Provide the [X, Y] coordinate of the cell's center where the given text is located.  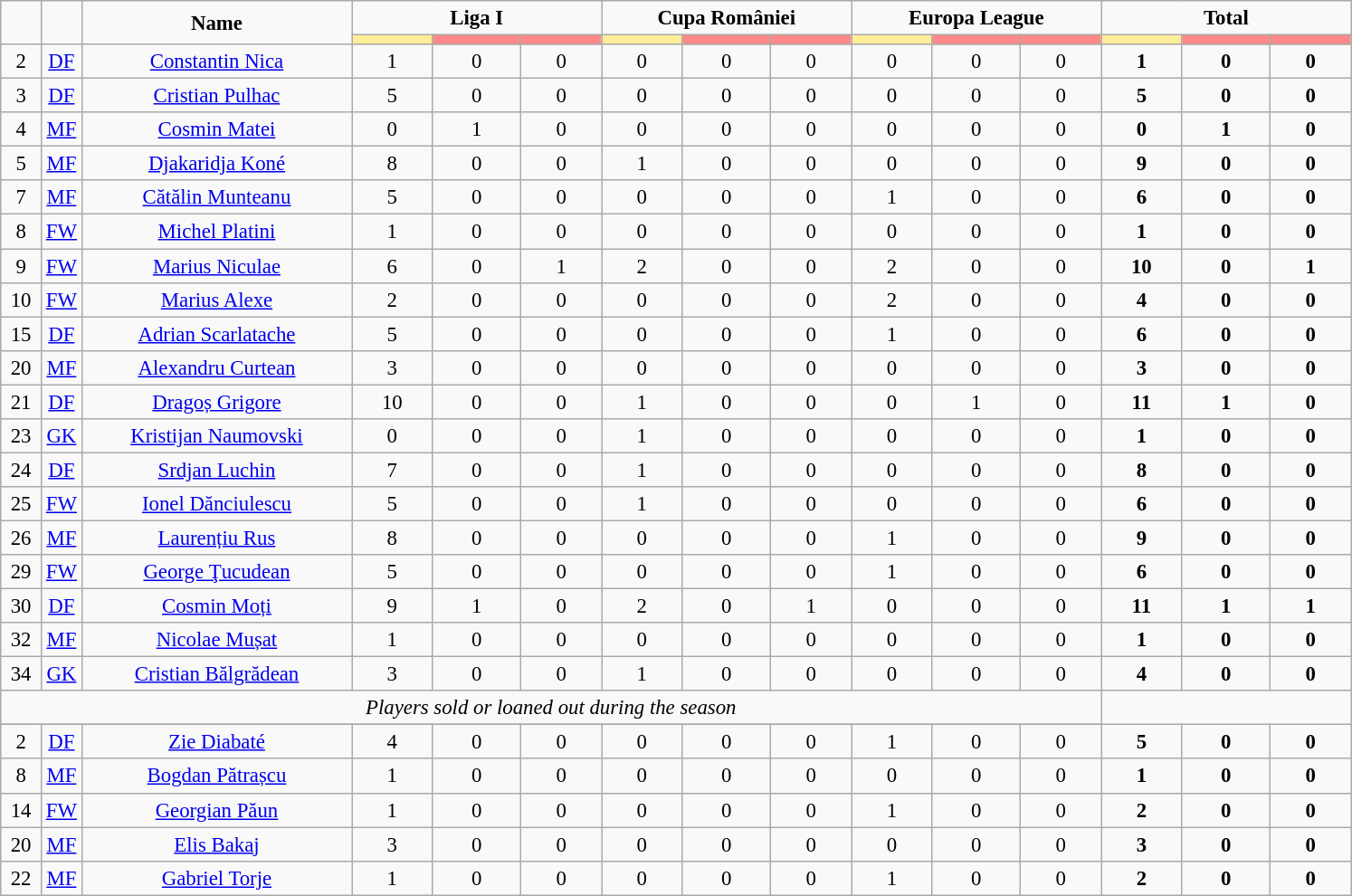
26 [22, 538]
24 [22, 470]
Marius Niculae [216, 266]
34 [22, 674]
Total [1226, 18]
Cupa României [727, 18]
32 [22, 640]
25 [22, 504]
Ionel Dănciulescu [216, 504]
23 [22, 436]
Cosmin Matei [216, 129]
Kristijan Naumovski [216, 436]
Georgian Păun [216, 810]
Liga I [477, 18]
Alexandru Curtean [216, 367]
22 [22, 878]
Cristian Pulhac [216, 96]
Laurențiu Rus [216, 538]
Dragoș Grigore [216, 402]
Name [216, 23]
14 [22, 810]
Srdjan Luchin [216, 470]
15 [22, 334]
21 [22, 402]
Adrian Scarlatache [216, 334]
Europa League [976, 18]
Nicolae Mușat [216, 640]
Cristian Bălgrădean [216, 674]
Cosmin Moți [216, 606]
Zie Diabaté [216, 742]
Constantin Nica [216, 62]
Players sold or loaned out during the season [551, 708]
Michel Platini [216, 232]
George Ţucudean [216, 572]
Elis Bakaj [216, 844]
29 [22, 572]
Marius Alexe [216, 300]
Bogdan Pătrașcu [216, 777]
Djakaridja Koné [216, 164]
Cătălin Munteanu [216, 198]
Gabriel Torje [216, 878]
30 [22, 606]
